Output the (x, y) coordinate of the center of the cell containing the given text.  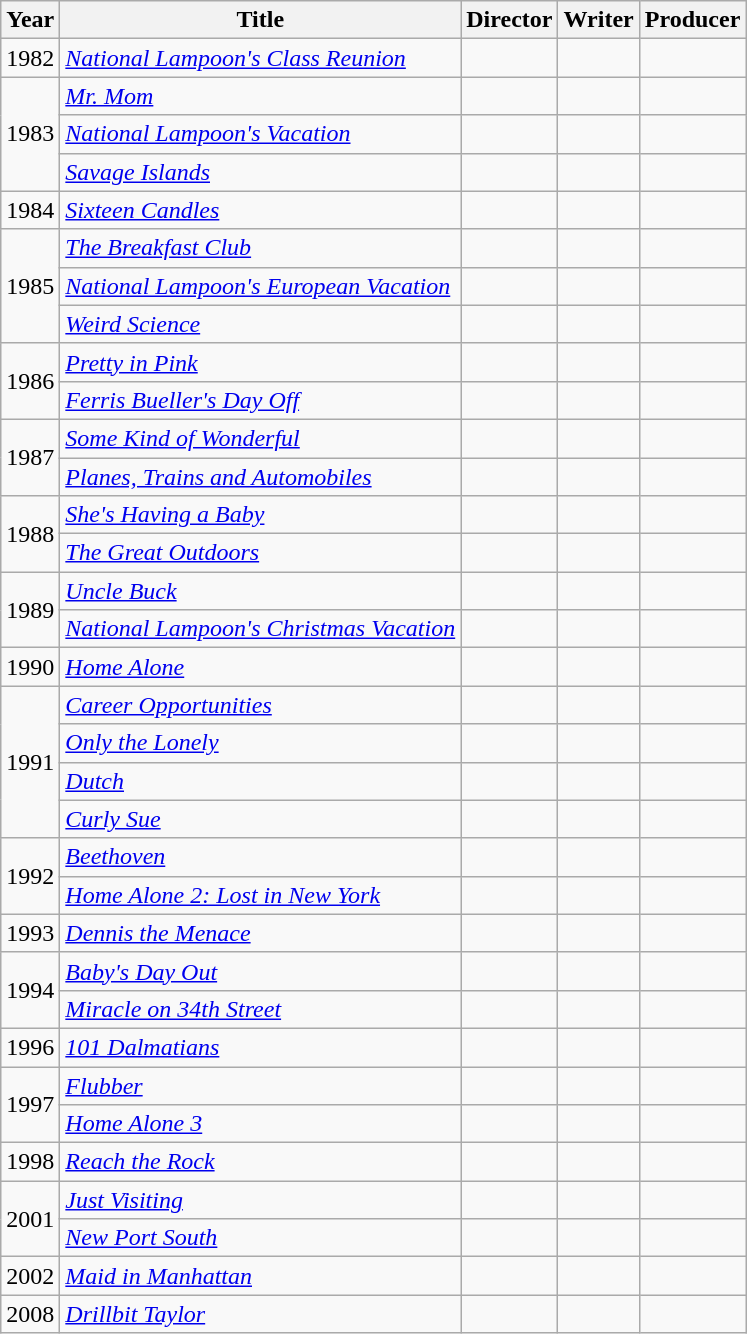
She's Having a Baby (260, 515)
Baby's Day Out (260, 971)
Weird Science (260, 324)
Writer (598, 20)
Director (510, 20)
1996 (30, 1047)
National Lampoon's European Vacation (260, 286)
Drillbit Taylor (260, 1314)
Maid in Manhattan (260, 1276)
Only the Lonely (260, 743)
Home Alone 2: Lost in New York (260, 895)
1993 (30, 933)
Ferris Bueller's Day Off (260, 400)
New Port South (260, 1238)
The Great Outdoors (260, 553)
Curly Sue (260, 819)
1997 (30, 1104)
1994 (30, 990)
2001 (30, 1219)
Flubber (260, 1085)
Miracle on 34th Street (260, 1009)
Beethoven (260, 857)
2008 (30, 1314)
1989 (30, 610)
Savage Islands (260, 172)
Year (30, 20)
1988 (30, 534)
1990 (30, 667)
Home Alone (260, 667)
National Lampoon's Christmas Vacation (260, 629)
101 Dalmatians (260, 1047)
The Breakfast Club (260, 248)
Home Alone 3 (260, 1124)
1983 (30, 134)
1987 (30, 457)
1986 (30, 381)
Some Kind of Wonderful (260, 438)
Planes, Trains and Automobiles (260, 477)
Reach the Rock (260, 1162)
National Lampoon's Class Reunion (260, 58)
Title (260, 20)
2002 (30, 1276)
Producer (692, 20)
1991 (30, 762)
Pretty in Pink (260, 362)
Dutch (260, 781)
1982 (30, 58)
1984 (30, 210)
National Lampoon's Vacation (260, 134)
Career Opportunities (260, 705)
1998 (30, 1162)
1985 (30, 286)
1992 (30, 876)
Dennis the Menace (260, 933)
Sixteen Candles (260, 210)
Just Visiting (260, 1200)
Uncle Buck (260, 591)
Mr. Mom (260, 96)
